Extract the (X, Y) coordinate from the center of the cell holding the provided text.  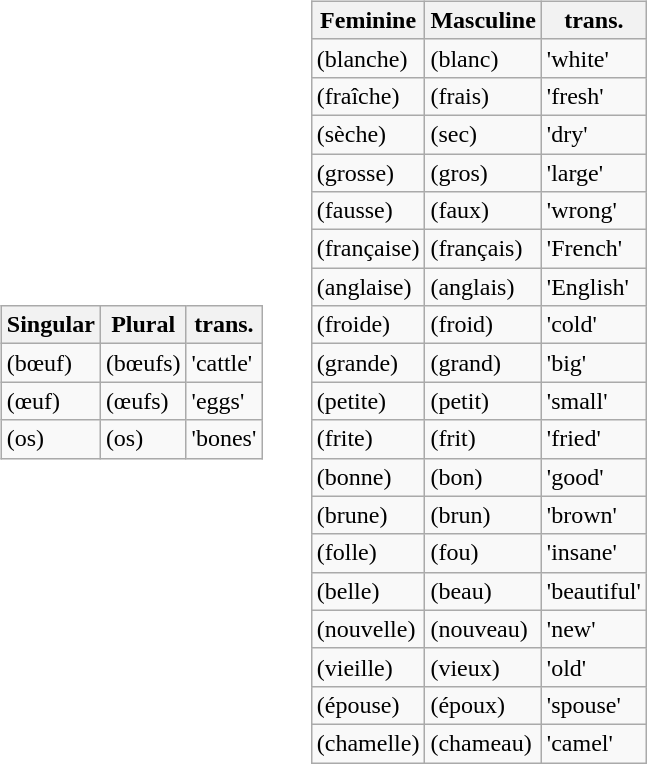
(froid) (483, 325)
(brun) (483, 515)
(français) (483, 249)
'big' (594, 363)
(nouveau) (483, 629)
'white' (594, 58)
(bon) (483, 477)
'dry' (594, 134)
'fresh' (594, 96)
Singular (50, 325)
(frais) (483, 96)
Masculine (483, 20)
(vieux) (483, 667)
'large' (594, 173)
(œuf) (50, 401)
(époux) (483, 705)
(bœuf) (50, 363)
(française) (368, 249)
'fried' (594, 439)
(folle) (368, 553)
(beau) (483, 591)
(petite) (368, 401)
(œufs) (143, 401)
(chamelle) (368, 743)
(sec) (483, 134)
'spouse' (594, 705)
(anglais) (483, 287)
(frit) (483, 439)
'camel' (594, 743)
(grande) (368, 363)
(fausse) (368, 211)
(anglaise) (368, 287)
'wrong' (594, 211)
(épouse) (368, 705)
'brown' (594, 515)
'cold' (594, 325)
(fraîche) (368, 96)
(blanc) (483, 58)
(petit) (483, 401)
'small' (594, 401)
(bœufs) (143, 363)
(faux) (483, 211)
'bones' (224, 439)
'eggs' (224, 401)
(froide) (368, 325)
(grand) (483, 363)
'new' (594, 629)
'cattle' (224, 363)
(grosse) (368, 173)
(bonne) (368, 477)
(vieille) (368, 667)
(sèche) (368, 134)
(fou) (483, 553)
'insane' (594, 553)
Feminine (368, 20)
(gros) (483, 173)
(chameau) (483, 743)
'good' (594, 477)
Plural (143, 325)
(brune) (368, 515)
(blanche) (368, 58)
(frite) (368, 439)
'English' (594, 287)
'old' (594, 667)
(nouvelle) (368, 629)
'French' (594, 249)
'beautiful' (594, 591)
(belle) (368, 591)
